Extract the [X, Y] coordinate from the center of the cell holding the provided text.  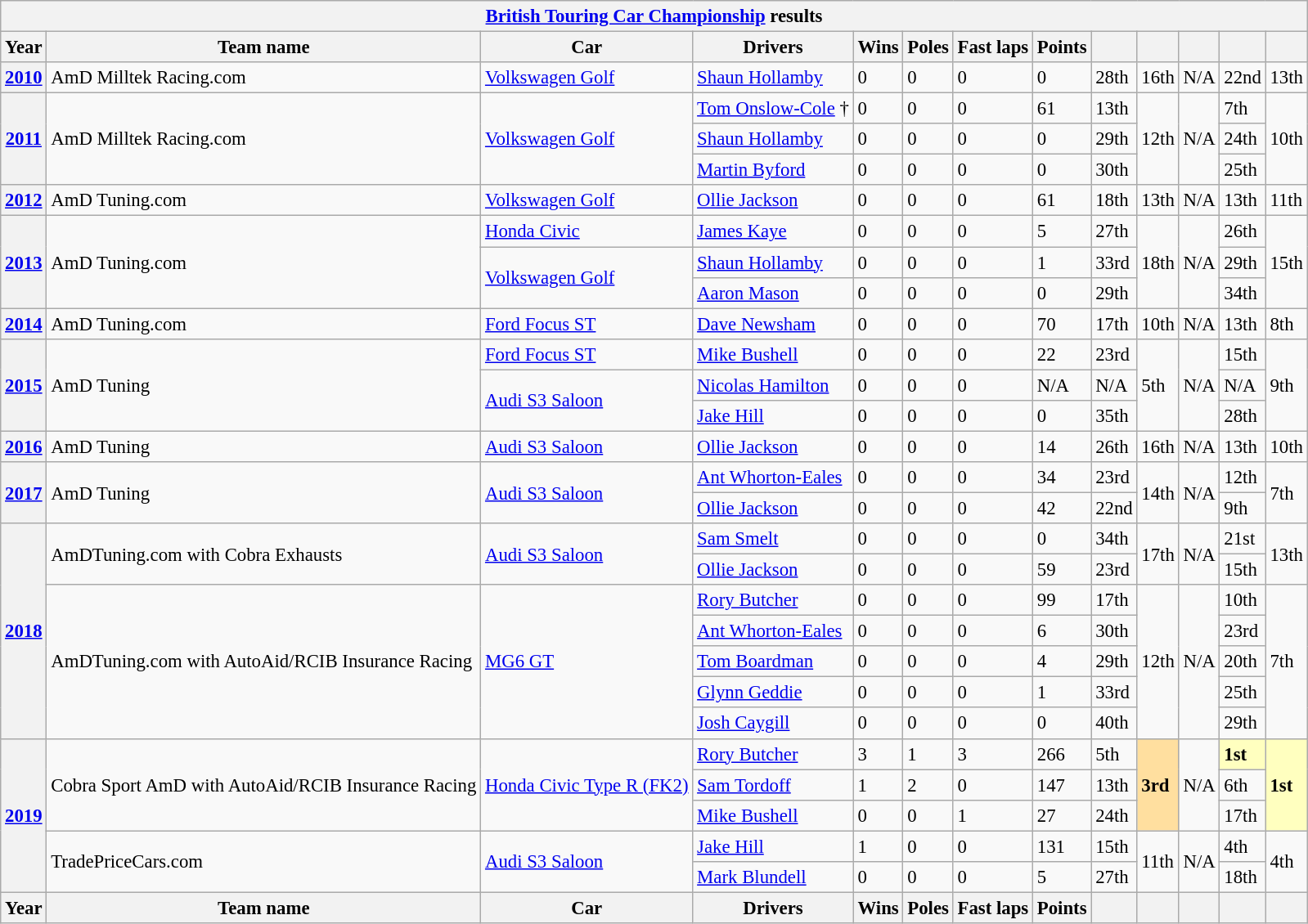
Honda Civic [587, 231]
2019 [24, 815]
Aaron Mason [773, 293]
Cobra Sport AmD with AutoAid/RCIB Insurance Racing [263, 785]
40th [1114, 724]
AmDTuning.com with AutoAid/RCIB Insurance Racing [263, 662]
Sam Tordoff [773, 785]
147 [1062, 785]
AmDTuning.com with Cobra Exhausts [263, 554]
Honda Civic Type R (FK2) [587, 785]
2012 [24, 200]
14 [1062, 446]
Nicolas Hamilton [773, 385]
4 [1062, 662]
21st [1243, 539]
Tom Onslow-Cole † [773, 109]
2016 [24, 446]
8th [1286, 324]
MG6 GT [587, 662]
27 [1062, 815]
20th [1243, 662]
Dave Newsham [773, 324]
Josh Caygill [773, 724]
Glynn Geddie [773, 693]
James Kaye [773, 231]
TradePriceCars.com [263, 862]
British Touring Car Championship results [654, 16]
Tom Boardman [773, 662]
Martin Byford [773, 170]
35th [1114, 416]
3rd [1158, 785]
34 [1062, 478]
2011 [24, 139]
2013 [24, 262]
2 [928, 785]
70 [1062, 324]
99 [1062, 600]
2017 [24, 492]
59 [1062, 570]
2010 [24, 78]
22 [1062, 354]
42 [1062, 508]
6th [1243, 785]
2014 [24, 324]
2015 [24, 384]
2018 [24, 631]
266 [1062, 754]
6 [1062, 631]
14th [1158, 492]
Mark Blundell [773, 877]
Sam Smelt [773, 539]
131 [1062, 846]
